Extract the (x, y) coordinate from the center of the cell holding the provided text.  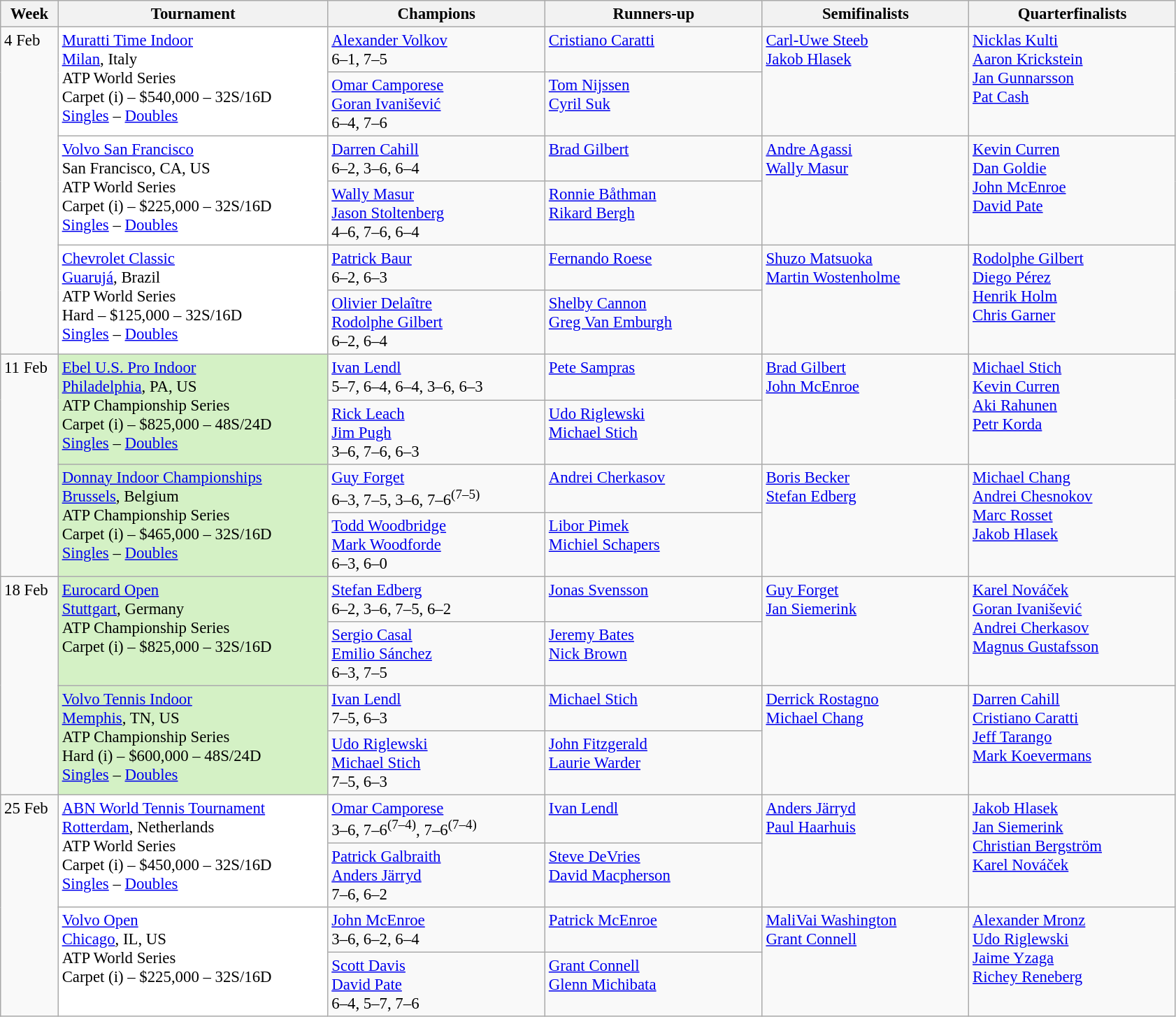
4 Feb (29, 192)
Volvo Tennis Indoor Memphis, TN, US ATP Championship Series Hard (i) – $600,000 – 48S/24D Singles – Doubles (193, 740)
Fernando Roese (654, 269)
Steve DeVries David Macpherson (654, 876)
Guy Forget Jan Siemerink (866, 631)
Brad Gilbert John McEnroe (866, 409)
Shuzo Matsuoka Martin Wostenholme (866, 300)
Cristiano Caratti (654, 50)
18 Feb (29, 685)
Champions (436, 14)
Chevrolet Classic Guarujá, Brazil ATP World Series Hard – $125,000 – 32S/16D Singles – Doubles (193, 300)
Boris Becker Stefan Edberg (866, 520)
Jonas Svensson (654, 599)
Ivan Lendl (654, 818)
Stefan Edberg 6–2, 3–6, 7–5, 6–2 (436, 599)
Tom Nijssen Cyril Suk (654, 104)
Michael Stich Kevin Curren Aki Rahunen Petr Korda (1073, 409)
Muratti Time Indoor Milan, Italy ATP World Series Carpet (i) – $540,000 – 32S/16D Singles – Doubles (193, 82)
Volvo San Francisco San Francisco, CA, US ATP World Series Carpet (i) – $225,000 – 32S/16D Singles – Doubles (193, 191)
Patrick Baur 6–2, 6–3 (436, 269)
Scott Davis David Pate 6–4, 5–7, 7–6 (436, 985)
Alexander Mronz Udo Riglewski Jaime Yzaga Richey Reneberg (1073, 962)
Andre Agassi Wally Masur (866, 191)
Tournament (193, 14)
Grant Connell Glenn Michibata (654, 985)
Quarterfinalists (1073, 14)
Rodolphe Gilbert Diego Pérez Henrik Holm Chris Garner (1073, 300)
25 Feb (29, 905)
Michael Stich (654, 708)
Eurocard Open Stuttgart, Germany ATP Championship Series Carpet (i) – $825,000 – 32S/16D (193, 631)
Derrick Rostagno Michael Chang (866, 740)
Patrick Galbraith Anders Järryd 7–6, 6–2 (436, 876)
Pete Sampras (654, 378)
Ivan Lendl 7–5, 6–3 (436, 708)
Udo Riglewski Michael Stich (654, 432)
Shelby Cannon Greg Van Emburgh (654, 323)
Michael Chang Andrei Chesnokov Marc Rosset Jakob Hlasek (1073, 520)
Kevin Curren Dan Goldie John McEnroe David Pate (1073, 191)
Olivier Delaître Rodolphe Gilbert 6–2, 6–4 (436, 323)
Ebel U.S. Pro Indoor Philadelphia, PA, US ATP Championship Series Carpet (i) – $825,000 – 48S/24D Singles – Doubles (193, 409)
ABN World Tennis Tournament Rotterdam, Netherlands ATP World Series Carpet (i) – $450,000 – 32S/16D Singles – Doubles (193, 851)
Omar Camporese Goran Ivanišević 6–4, 7–6 (436, 104)
Omar Camporese 3–6, 7–6(7–4), 7–6(7–4) (436, 818)
11 Feb (29, 466)
Udo Riglewski Michael Stich 7–5, 6–3 (436, 763)
MaliVai Washington Grant Connell (866, 962)
Jakob Hlasek Jan Siemerink Christian Bergström Karel Nováček (1073, 851)
John Fitzgerald Laurie Warder (654, 763)
Alexander Volkov 6–1, 7–5 (436, 50)
Ivan Lendl 5–7, 6–4, 6–4, 3–6, 6–3 (436, 378)
Donnay Indoor Championships Brussels, Belgium ATP Championship Series Carpet (i) – $465,000 – 32S/16D Singles – Doubles (193, 520)
Karel Nováček Goran Ivanišević Andrei Cherkasov Magnus Gustafsson (1073, 631)
Rick Leach Jim Pugh 3–6, 7–6, 6–3 (436, 432)
John McEnroe 3–6, 6–2, 6–4 (436, 930)
Ronnie Båthman Rikard Bergh (654, 213)
Carl-Uwe Steeb Jakob Hlasek (866, 82)
Anders Järryd Paul Haarhuis (866, 851)
Nicklas Kulti Aaron Krickstein Jan Gunnarsson Pat Cash (1073, 82)
Patrick McEnroe (654, 930)
Volvo Open Chicago, IL, US ATP World Series Carpet (i) – $225,000 – 32S/16D (193, 962)
Semifinalists (866, 14)
Darren Cahill 6–2, 3–6, 6–4 (436, 159)
Wally Masur Jason Stoltenberg 4–6, 7–6, 6–4 (436, 213)
Todd Woodbridge Mark Woodforde 6–3, 6–0 (436, 544)
Week (29, 14)
Andrei Cherkasov (654, 488)
Libor Pimek Michiel Schapers (654, 544)
Guy Forget 6–3, 7–5, 3–6, 7–6(7–5) (436, 488)
Sergio Casal Emilio Sánchez 6–3, 7–5 (436, 654)
Brad Gilbert (654, 159)
Jeremy Bates Nick Brown (654, 654)
Darren Cahill Cristiano Caratti Jeff Tarango Mark Koevermans (1073, 740)
Runners-up (654, 14)
